For the text-containing cell, return its midpoint in [x, y] coordinate format. 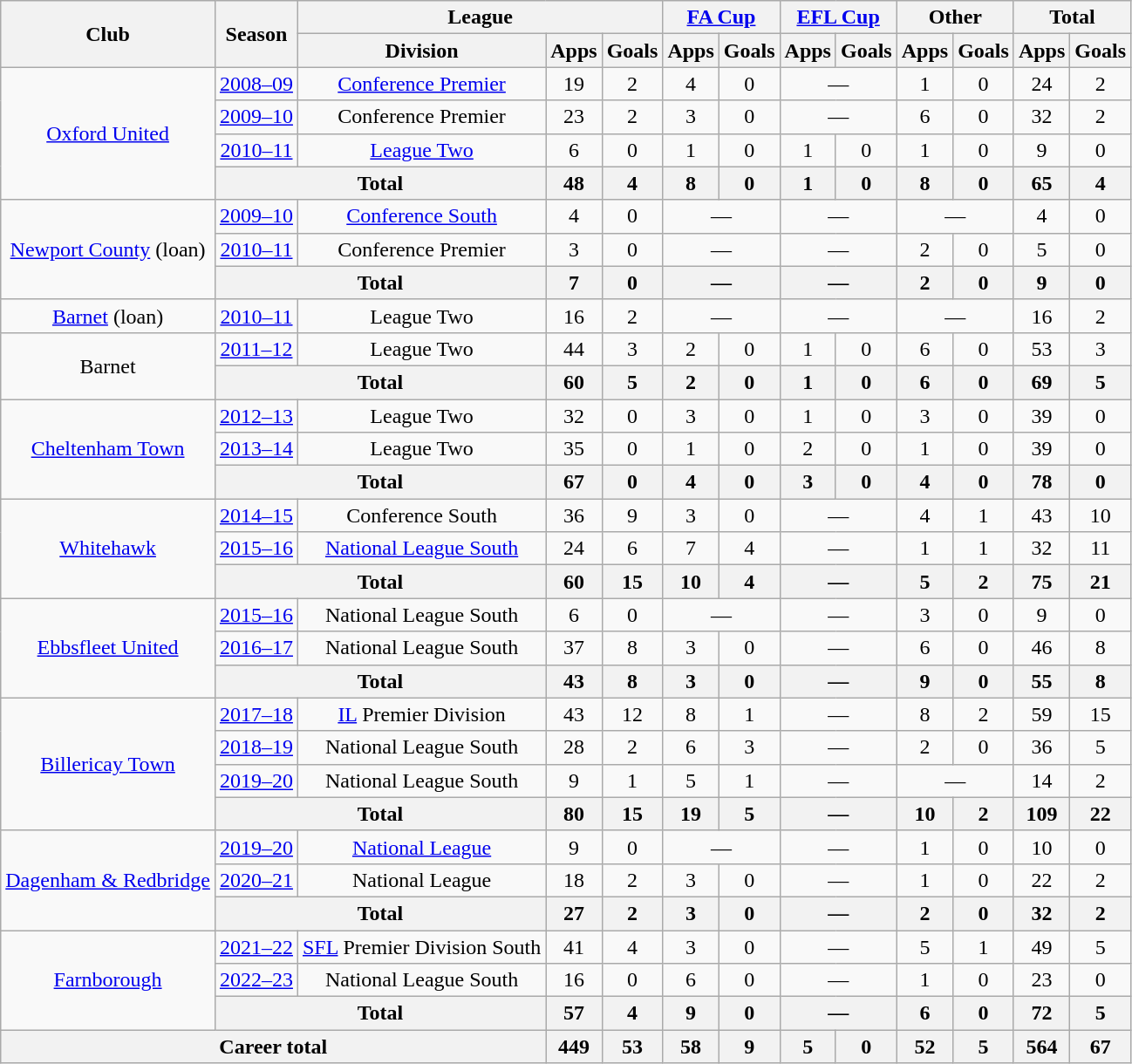
Club [108, 34]
72 [1041, 1013]
2020–21 [256, 880]
2014–15 [256, 515]
Whitehawk [108, 549]
Dagenham & Redbridge [108, 880]
65 [1041, 183]
Other [955, 17]
35 [574, 449]
59 [1041, 714]
Barnet [108, 365]
Cheltenham Town [108, 449]
IL Premier Division [421, 714]
Ebbsfleet United [108, 648]
27 [574, 913]
37 [574, 648]
44 [574, 349]
12 [632, 714]
Division [421, 51]
FA Cup [721, 17]
11 [1101, 549]
Farnborough [108, 979]
SFL Premier Division South [421, 946]
28 [574, 747]
55 [1041, 681]
Barnet (loan) [108, 316]
21 [1101, 582]
2011–12 [256, 349]
109 [1041, 814]
46 [1041, 648]
52 [924, 1047]
564 [1041, 1047]
2008–09 [256, 84]
78 [1041, 482]
49 [1041, 946]
80 [574, 814]
69 [1041, 382]
449 [574, 1047]
2018–19 [256, 747]
18 [574, 880]
Career total [274, 1047]
2021–22 [256, 946]
League [480, 17]
14 [1041, 781]
Newport County (loan) [108, 249]
Season [256, 34]
48 [574, 183]
2017–18 [256, 714]
EFL Cup [838, 17]
57 [574, 1013]
2022–23 [256, 980]
75 [1041, 582]
Billericay Town [108, 764]
41 [574, 946]
2012–13 [256, 416]
2013–14 [256, 449]
2016–17 [256, 648]
Oxford United [108, 133]
58 [691, 1047]
